Search for the cell housing the specified text and yield its (X, Y) center coordinate. 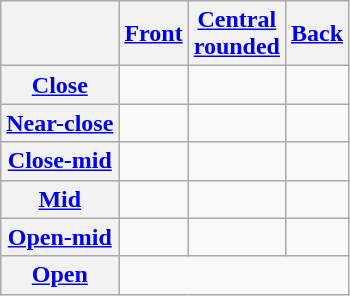
Mid (60, 199)
Open-mid (60, 237)
Back (316, 34)
Close-mid (60, 161)
Centralrounded (236, 34)
Front (154, 34)
Close (60, 85)
Open (60, 275)
Near-close (60, 123)
